Determine the (x, y) coordinate at the center of the cell enclosing the given text.  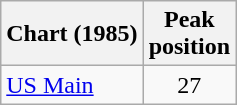
US Main (72, 85)
27 (189, 85)
Chart (1985) (72, 34)
Peakposition (189, 34)
